Extract the (X, Y) coordinate from the center of the cell holding the provided text.  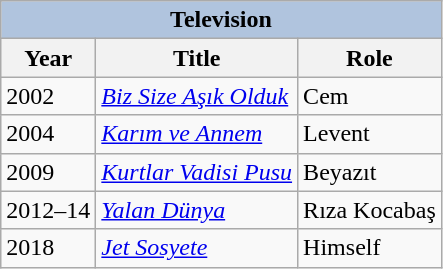
2012–14 (48, 210)
Title (197, 58)
Yalan Dünya (197, 210)
2018 (48, 248)
2009 (48, 172)
Biz Size Aşık Olduk (197, 96)
2004 (48, 134)
2002 (48, 96)
Beyazıt (370, 172)
Cem (370, 96)
Rıza Kocabaş (370, 210)
Himself (370, 248)
Levent (370, 134)
Jet Sosyete (197, 248)
Television (222, 20)
Kurtlar Vadisi Pusu (197, 172)
Role (370, 58)
Karım ve Annem (197, 134)
Year (48, 58)
